Detect which cell encompasses the target text, then output its (X, Y) center coordinate. 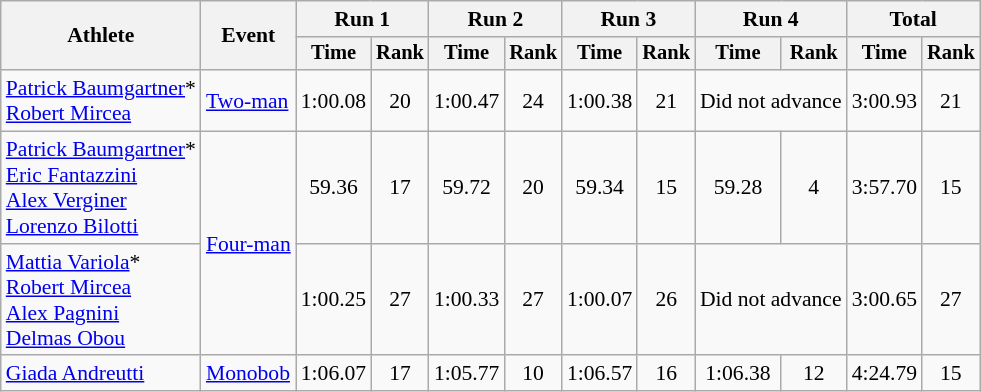
26 (666, 300)
1:06.57 (600, 374)
59.72 (466, 188)
24 (533, 100)
12 (814, 374)
Monobob (248, 374)
1:00.47 (466, 100)
1:00.33 (466, 300)
1:00.08 (334, 100)
Patrick Baumgartner*Robert Mircea (101, 100)
Mattia Variola*Robert MirceaAlex PagniniDelmas Obou (101, 300)
3:57.70 (884, 188)
Patrick Baumgartner*Eric FantazziniAlex VerginerLorenzo Bilotti (101, 188)
Athlete (101, 36)
59.36 (334, 188)
1:06.38 (738, 374)
Total (914, 19)
Event (248, 36)
Run 2 (496, 19)
1:00.38 (600, 100)
1:00.07 (600, 300)
59.28 (738, 188)
Giada Andreutti (101, 374)
Run 3 (628, 19)
59.34 (600, 188)
4:24.79 (884, 374)
Run 1 (362, 19)
Four-man (248, 244)
3:00.93 (884, 100)
1:05.77 (466, 374)
16 (666, 374)
3:00.65 (884, 300)
1:00.25 (334, 300)
1:06.07 (334, 374)
Two-man (248, 100)
4 (814, 188)
10 (533, 374)
Run 4 (771, 19)
